Capture the cell that displays the provided text and extract its (x, y) central coordinate. 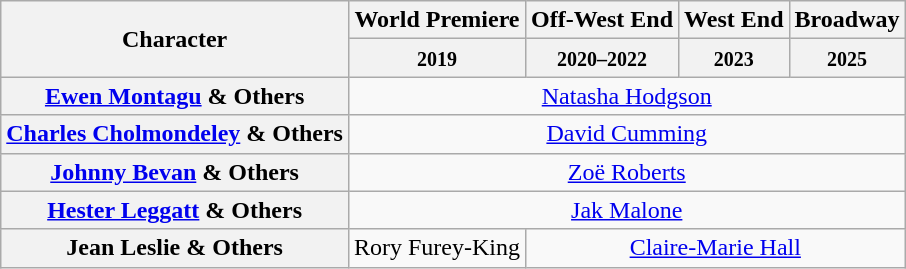
Zoë Roberts (626, 172)
Jak Malone (626, 210)
2023 (734, 58)
Off-West End (602, 20)
West End (734, 20)
Character (175, 39)
David Cumming (626, 134)
2020–2022 (602, 58)
Broadway (847, 20)
Claire-Marie Hall (716, 248)
2025 (847, 58)
Ewen Montagu & Others (175, 96)
World Premiere (436, 20)
Hester Leggatt & Others (175, 210)
Johnny Bevan & Others (175, 172)
Charles Cholmondeley & Others (175, 134)
2019 (436, 58)
Natasha Hodgson (626, 96)
Jean Leslie & Others (175, 248)
Rory Furey-King (436, 248)
